Return (X, Y) of the center of cell containing provided text 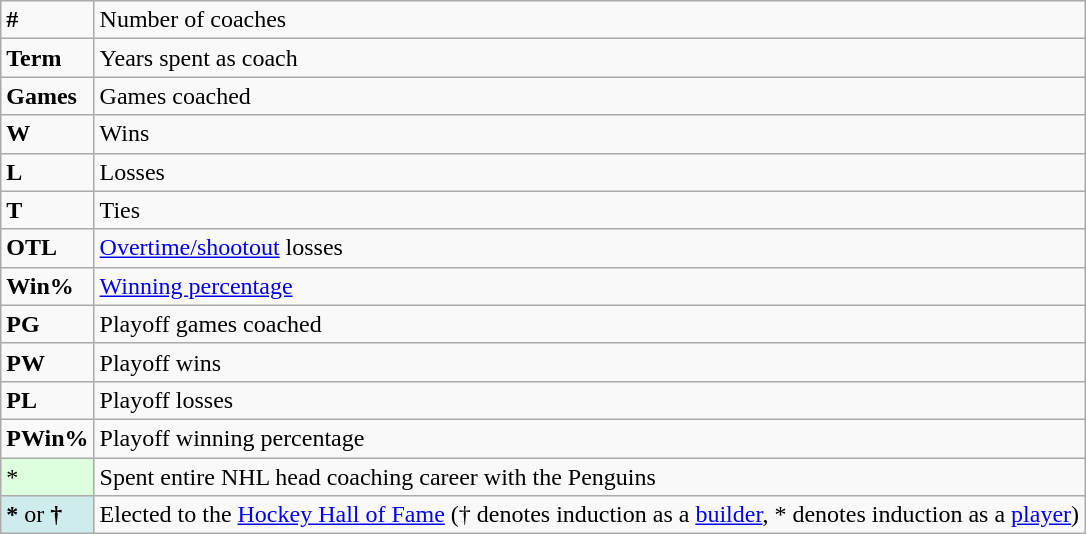
Ties (590, 210)
Elected to the Hockey Hall of Fame († denotes induction as a builder, * denotes induction as a player) (590, 515)
Playoff wins (590, 362)
Overtime/shootout losses (590, 248)
# (48, 20)
Term (48, 58)
Playoff games coached (590, 324)
W (48, 134)
Games (48, 96)
Winning percentage (590, 286)
PW (48, 362)
L (48, 172)
* (48, 477)
Playoff losses (590, 400)
Number of coaches (590, 20)
* or † (48, 515)
PWin% (48, 438)
OTL (48, 248)
Win% (48, 286)
Playoff winning percentage (590, 438)
PG (48, 324)
Years spent as coach (590, 58)
Wins (590, 134)
Losses (590, 172)
PL (48, 400)
T (48, 210)
Spent entire NHL head coaching career with the Penguins (590, 477)
Games coached (590, 96)
